Identify which cell holds the provided text, then report its [x, y] central coordinate. 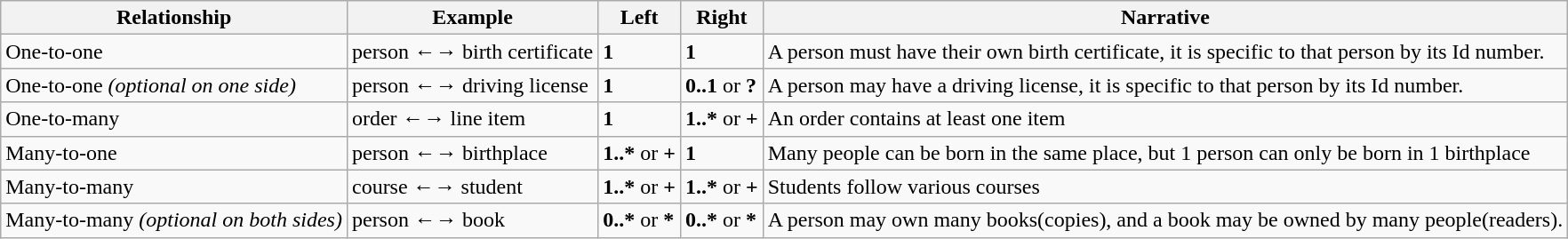
Relationship [174, 18]
0..1 or ? [722, 85]
Many people can be born in the same place, but 1 person can only be born in 1 birthplace [1164, 153]
Many-to-one [174, 153]
Narrative [1164, 18]
Students follow various courses [1164, 187]
Many-to-many (optional on both sides) [174, 220]
A person may have a driving license, it is specific to that person by its Id number. [1164, 85]
An order contains at least one item [1164, 119]
course ←→ student [472, 187]
One-to-many [174, 119]
Example [472, 18]
person ←→ driving license [472, 85]
order ←→ line item [472, 119]
A person must have their own birth certificate, it is specific to that person by its Id number. [1164, 52]
person ←→ birthplace [472, 153]
Right [722, 18]
A person may own many books(copies), and a book may be owned by many people(readers). [1164, 220]
One-to-one [174, 52]
One-to-one (optional on one side) [174, 85]
person ←→ birth certificate [472, 52]
person ←→ book [472, 220]
Many-to-many [174, 187]
Left [640, 18]
